Detect which cell encompasses the target text, then output its (x, y) center coordinate. 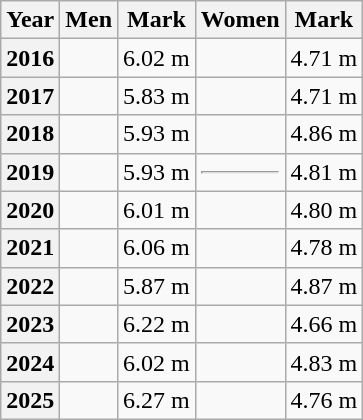
4.81 m (324, 172)
4.83 m (324, 362)
Women (240, 20)
2024 (30, 362)
2018 (30, 134)
2021 (30, 248)
2017 (30, 96)
5.83 m (157, 96)
6.01 m (157, 210)
4.80 m (324, 210)
4.78 m (324, 248)
Year (30, 20)
2025 (30, 400)
4.86 m (324, 134)
Men (89, 20)
2022 (30, 286)
4.76 m (324, 400)
6.22 m (157, 324)
5.87 m (157, 286)
6.27 m (157, 400)
4.66 m (324, 324)
2019 (30, 172)
2023 (30, 324)
6.06 m (157, 248)
4.87 m (324, 286)
2016 (30, 58)
2020 (30, 210)
